Return the [X, Y] coordinate for the center point of the cell that contains the specified text.  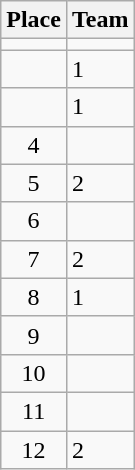
12 [34, 449]
8 [34, 297]
10 [34, 373]
6 [34, 221]
11 [34, 411]
Team [100, 20]
5 [34, 183]
9 [34, 335]
7 [34, 259]
4 [34, 145]
Place [34, 20]
